Return [x, y] of the center of cell containing provided text 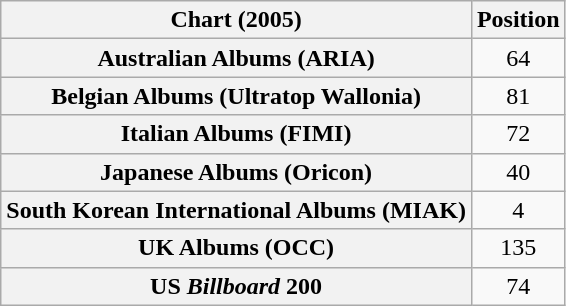
Belgian Albums (Ultratop Wallonia) [236, 96]
74 [518, 286]
US Billboard 200 [236, 286]
64 [518, 58]
Position [518, 20]
81 [518, 96]
72 [518, 134]
Chart (2005) [236, 20]
135 [518, 248]
Australian Albums (ARIA) [236, 58]
Italian Albums (FIMI) [236, 134]
South Korean International Albums (MIAK) [236, 210]
Japanese Albums (Oricon) [236, 172]
4 [518, 210]
UK Albums (OCC) [236, 248]
40 [518, 172]
